Search for the cell housing the specified text and yield its [x, y] center coordinate. 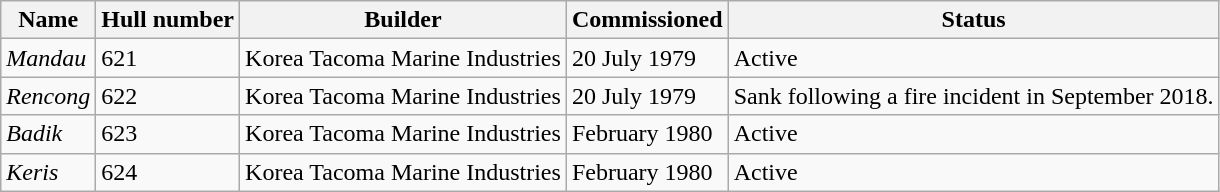
Builder [404, 20]
623 [168, 134]
621 [168, 58]
Rencong [48, 96]
Commissioned [647, 20]
Mandau [48, 58]
Keris [48, 172]
622 [168, 96]
Name [48, 20]
624 [168, 172]
Status [974, 20]
Badik [48, 134]
Hull number [168, 20]
Sank following a fire incident in September 2018. [974, 96]
